Determine the [x, y] coordinate at the center of the cell enclosing the given text.  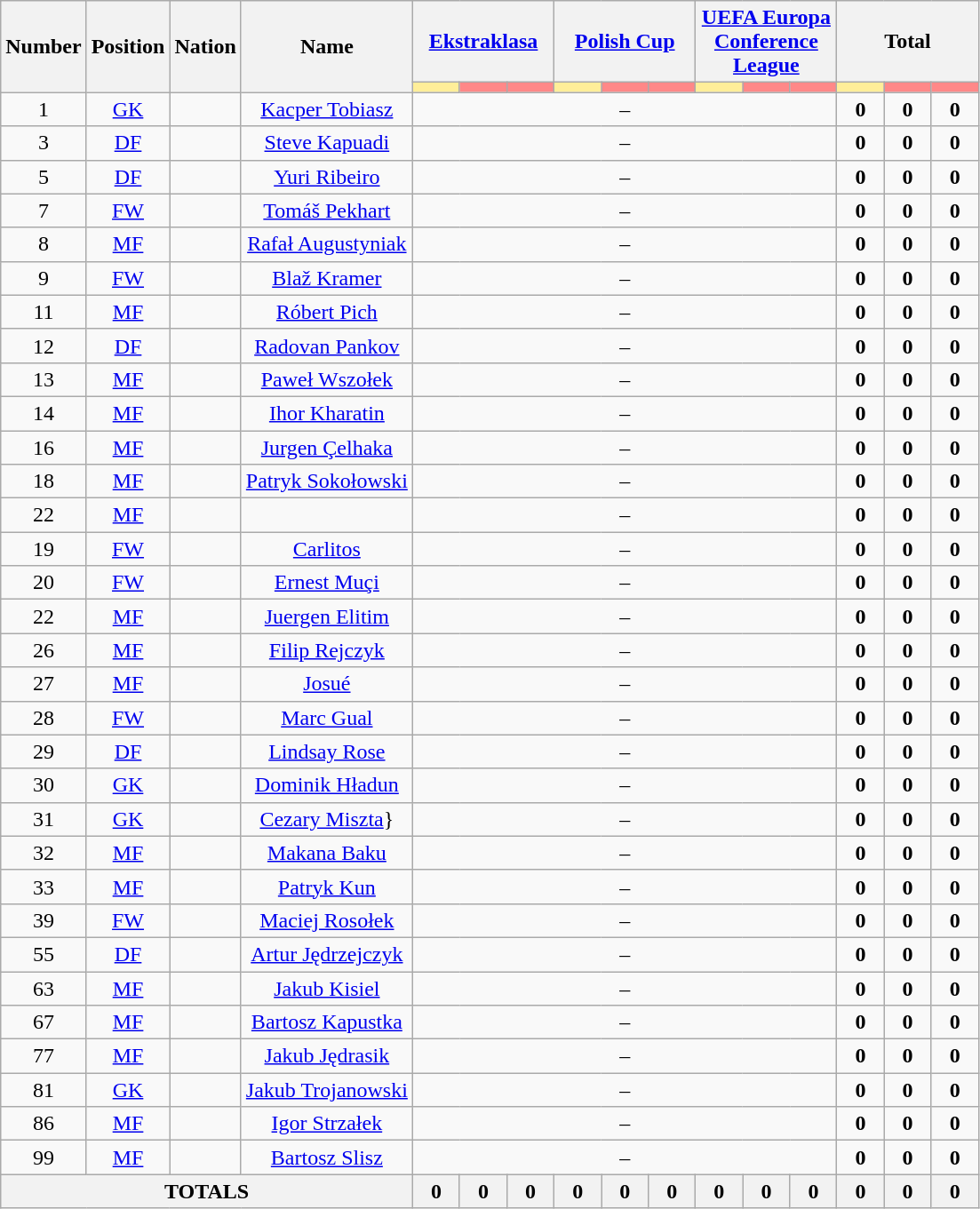
Maciej Rosołek [327, 920]
86 [44, 1124]
Position [128, 46]
Josué [327, 684]
Patryk Kun [327, 887]
Paweł Wszołek [327, 379]
11 [44, 312]
Ekstraklasa [483, 42]
Radovan Pankov [327, 346]
Cezary Miszta} [327, 819]
Marc Gual [327, 718]
Ihor Kharatin [327, 413]
Jakub Trojanowski [327, 1090]
Jakub Kisiel [327, 989]
5 [44, 177]
9 [44, 278]
18 [44, 481]
Nation [205, 46]
Steve Kapuadi [327, 143]
Rafał Augustyniak [327, 244]
13 [44, 379]
Number [44, 46]
31 [44, 819]
1 [44, 109]
Bartosz Kapustka [327, 1022]
3 [44, 143]
Juergen Elitim [327, 616]
UEFA Europa Conference League [766, 42]
8 [44, 244]
Tomáš Pekhart [327, 211]
Yuri Ribeiro [327, 177]
81 [44, 1090]
Róbert Pich [327, 312]
33 [44, 887]
Blaž Kramer [327, 278]
Polish Cup [625, 42]
Igor Strzałek [327, 1124]
14 [44, 413]
Bartosz Slisz [327, 1157]
99 [44, 1157]
Makana Baku [327, 853]
20 [44, 583]
67 [44, 1022]
Kacper Tobiasz [327, 109]
30 [44, 785]
77 [44, 1056]
Jakub Jędrasik [327, 1056]
Artur Jędrzejczyk [327, 954]
Filip Rejczyk [327, 650]
28 [44, 718]
39 [44, 920]
27 [44, 684]
Jurgen Çelhaka [327, 447]
16 [44, 447]
Total [908, 42]
55 [44, 954]
Ernest Muçi [327, 583]
29 [44, 752]
7 [44, 211]
63 [44, 989]
Lindsay Rose [327, 752]
19 [44, 549]
Carlitos [327, 549]
32 [44, 853]
Dominik Hładun [327, 785]
TOTALS [207, 1191]
Patryk Sokołowski [327, 481]
12 [44, 346]
26 [44, 650]
Name [327, 46]
